Extract the (x, y) coordinate from the center of the cell holding the provided text.  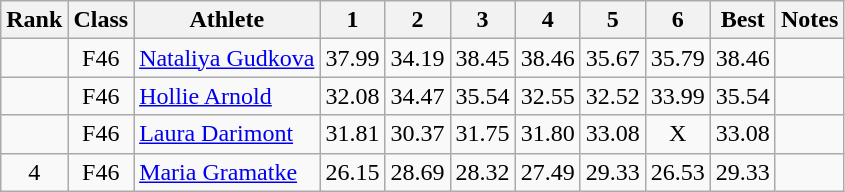
34.47 (418, 96)
2 (418, 20)
35.79 (678, 58)
X (678, 134)
Nataliya Gudkova (227, 58)
26.15 (352, 172)
33.99 (678, 96)
35.67 (612, 58)
5 (612, 20)
27.49 (548, 172)
26.53 (678, 172)
Athlete (227, 20)
31.81 (352, 134)
31.75 (482, 134)
30.37 (418, 134)
Best (742, 20)
38.45 (482, 58)
37.99 (352, 58)
28.32 (482, 172)
32.08 (352, 96)
31.80 (548, 134)
Notes (809, 20)
32.52 (612, 96)
Rank (34, 20)
1 (352, 20)
Laura Darimont (227, 134)
6 (678, 20)
34.19 (418, 58)
28.69 (418, 172)
Hollie Arnold (227, 96)
Maria Gramatke (227, 172)
32.55 (548, 96)
Class (101, 20)
3 (482, 20)
